Pinpoint the cell where the given text exists, returning its [x, y] midpoint coordinate. 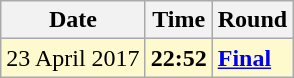
22:52 [178, 58]
23 April 2017 [73, 58]
Final [252, 58]
Time [178, 20]
Round [252, 20]
Date [73, 20]
